For the text-containing cell, return its midpoint in [x, y] coordinate format. 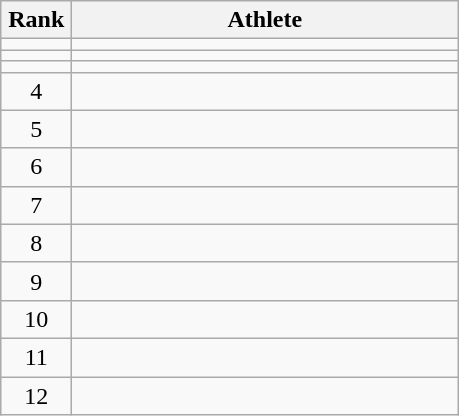
12 [36, 395]
11 [36, 357]
Athlete [265, 20]
6 [36, 167]
9 [36, 281]
4 [36, 91]
8 [36, 243]
7 [36, 205]
5 [36, 129]
10 [36, 319]
Rank [36, 20]
